Provide the (x, y) coordinate of the cell's center where the given text is located.  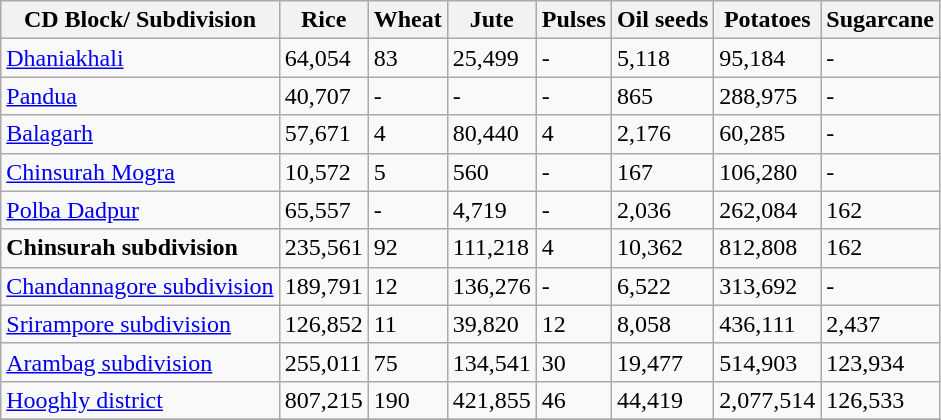
136,276 (492, 286)
Hooghly district (140, 400)
126,852 (324, 324)
436,111 (768, 324)
10,572 (324, 172)
190 (408, 400)
92 (408, 248)
2,437 (880, 324)
2,077,514 (768, 400)
Pulses (574, 20)
80,440 (492, 134)
10,362 (662, 248)
807,215 (324, 400)
11 (408, 324)
126,533 (880, 400)
865 (662, 96)
514,903 (768, 362)
812,808 (768, 248)
Sugarcane (880, 20)
30 (574, 362)
Pandua (140, 96)
Jute (492, 20)
39,820 (492, 324)
8,058 (662, 324)
46 (574, 400)
Balagarh (140, 134)
64,054 (324, 58)
134,541 (492, 362)
25,499 (492, 58)
83 (408, 58)
Chandannagore subdivision (140, 286)
75 (408, 362)
Polba Dadpur (140, 210)
167 (662, 172)
40,707 (324, 96)
288,975 (768, 96)
123,934 (880, 362)
189,791 (324, 286)
6,522 (662, 286)
60,285 (768, 134)
Wheat (408, 20)
313,692 (768, 286)
44,419 (662, 400)
Chinsurah Mogra (140, 172)
2,176 (662, 134)
Srirampore subdivision (140, 324)
262,084 (768, 210)
235,561 (324, 248)
Oil seeds (662, 20)
19,477 (662, 362)
65,557 (324, 210)
560 (492, 172)
95,184 (768, 58)
4,719 (492, 210)
5,118 (662, 58)
Potatoes (768, 20)
2,036 (662, 210)
5 (408, 172)
111,218 (492, 248)
Chinsurah subdivision (140, 248)
57,671 (324, 134)
Rice (324, 20)
421,855 (492, 400)
Dhaniakhali (140, 58)
CD Block/ Subdivision (140, 20)
Arambag subdivision (140, 362)
106,280 (768, 172)
255,011 (324, 362)
